Detect which cell encompasses the target text, then output its (x, y) center coordinate. 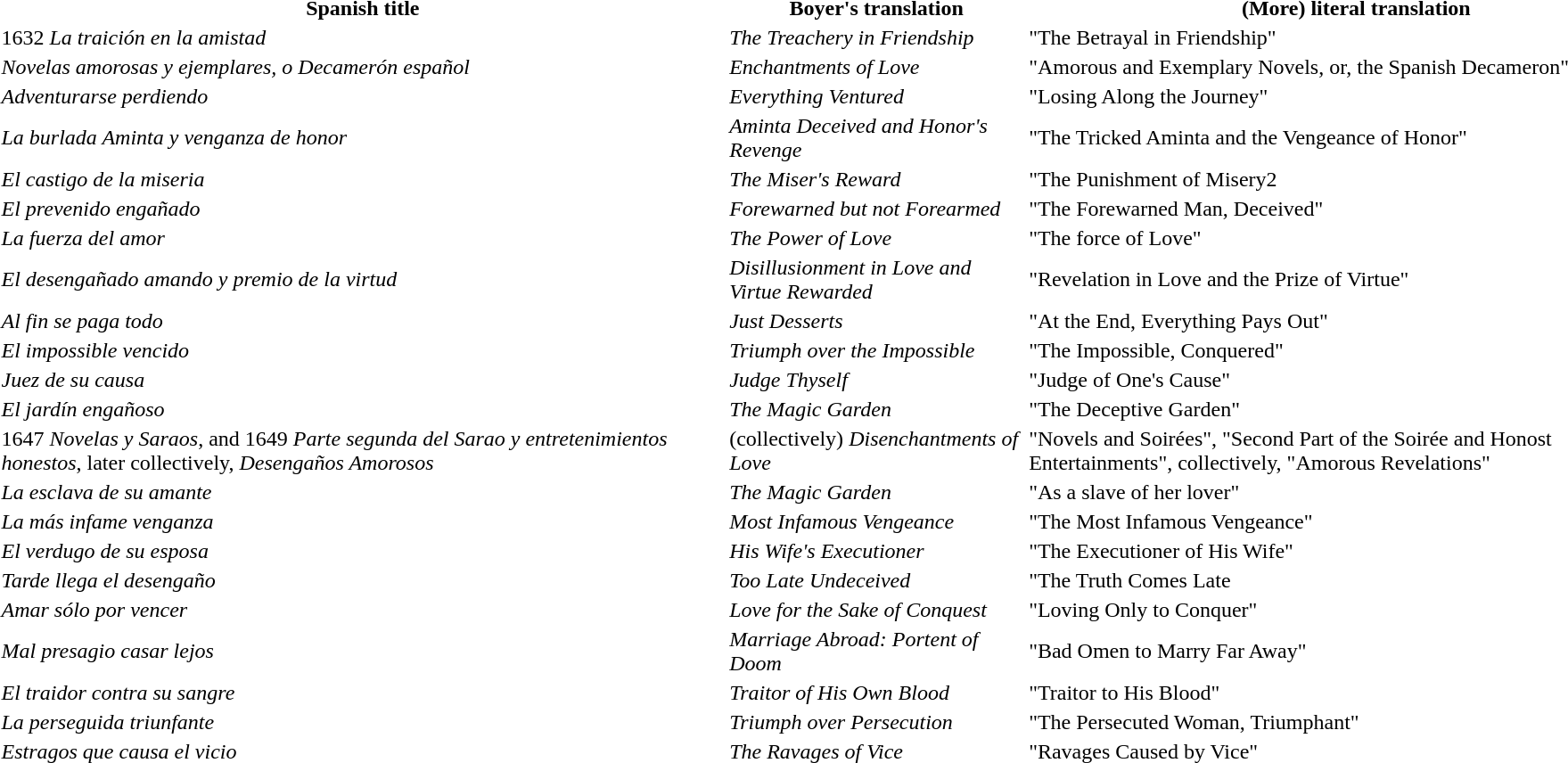
Triumph over the Impossible (877, 350)
El prevenido engañado (363, 209)
Disillusionment in Love and Virtue Rewarded (877, 280)
La fuerza del amor (363, 238)
Most Infamous Vengeance (877, 521)
Marriage Abroad: Portent of Doom (877, 651)
(collectively) Disenchantments of Love (877, 451)
El desengañado amando y premio de la virtud (363, 280)
The Power of Love (877, 238)
Novelas amorosas y ejemplares, o Decamerón español (363, 67)
Enchantments of Love (877, 67)
El jardín engañoso (363, 409)
Aminta Deceived and Honor's Revenge (877, 137)
Just Desserts (877, 321)
El traidor contra su sangre (363, 693)
La perseguida triunfante (363, 722)
Judge Thyself (877, 380)
La burlada Aminta y venganza de honor (363, 137)
El castigo de la miseria (363, 179)
Tarde llega el desengaño (363, 580)
Love for the Sake of Conquest (877, 610)
La esclava de su amante (363, 492)
1632 La traición en la amistad (363, 37)
Mal presagio casar lejos (363, 651)
El impossible vencido (363, 350)
Adventurarse perdiendo (363, 96)
Forewarned but not Forearmed (877, 209)
La más infame venganza (363, 521)
Triumph over Persecution (877, 722)
His Wife's Executioner (877, 551)
Al fin se paga todo (363, 321)
Juez de su causa (363, 380)
El verdugo de su esposa (363, 551)
Traitor of His Own Blood (877, 693)
Too Late Undeceived (877, 580)
Amar sólo por vencer (363, 610)
1647 Novelas y Saraos, and 1649 Parte segunda del Sarao y entretenimientos honestos, later collectively, Desengaños Amorosos (363, 451)
The Miser's Reward (877, 179)
Everything Ventured (877, 96)
The Treachery in Friendship (877, 37)
